Extract the [X, Y] coordinate from the center of the cell holding the provided text.  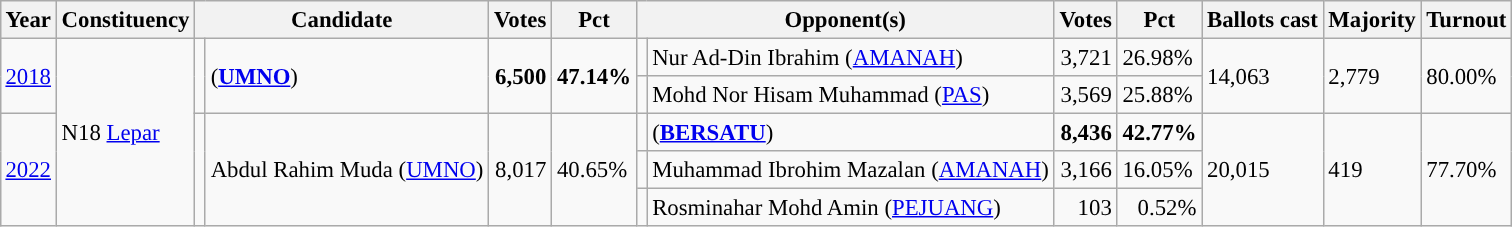
Turnout [1466, 20]
3,721 [1086, 57]
419 [1372, 170]
Mohd Nor Hisam Muhammad (PAS) [850, 95]
(UMNO) [346, 76]
40.65% [594, 170]
103 [1086, 208]
25.88% [1160, 95]
3,569 [1086, 95]
Muhammad Ibrohim Mazalan (AMANAH) [850, 170]
77.70% [1466, 170]
Ballots cast [1262, 20]
2018 [28, 76]
2,779 [1372, 76]
3,166 [1086, 170]
Year [28, 20]
Opponent(s) [845, 20]
Constituency [125, 20]
Candidate [342, 20]
2022 [28, 170]
8,017 [520, 170]
Rosminahar Mohd Amin (PEJUANG) [850, 208]
6,500 [520, 76]
20,015 [1262, 170]
47.14% [594, 76]
0.52% [1160, 208]
(BERSATU) [850, 133]
N18 Lepar [125, 132]
Majority [1372, 20]
Nur Ad-Din Ibrahim (AMANAH) [850, 57]
14,063 [1262, 76]
8,436 [1086, 133]
42.77% [1160, 133]
Abdul Rahim Muda (UMNO) [346, 170]
26.98% [1160, 57]
80.00% [1466, 76]
16.05% [1160, 170]
